Capture the cell that displays the provided text and extract its (X, Y) central coordinate. 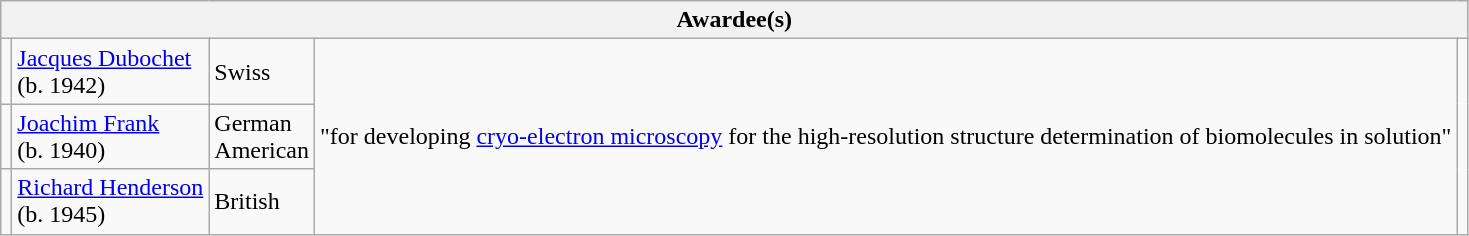
German American (262, 136)
"for developing cryo-electron microscopy for the high-resolution structure determination of biomolecules in solution" (886, 136)
Jacques Dubochet(b. 1942) (110, 72)
British (262, 202)
Joachim Frank(b. 1940) (110, 136)
Swiss (262, 72)
Richard Henderson(b. 1945) (110, 202)
Awardee(s) (734, 20)
